Extract the (X, Y) coordinate from the center of the cell holding the provided text.  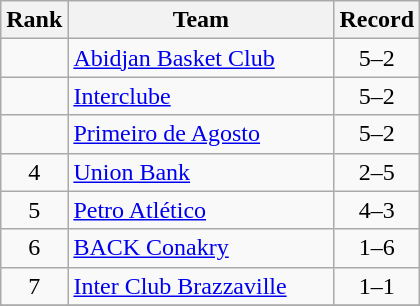
Union Bank (201, 172)
5 (34, 210)
7 (34, 286)
2–5 (377, 172)
4 (34, 172)
Team (201, 20)
Interclube (201, 96)
1–1 (377, 286)
Record (377, 20)
Primeiro de Agosto (201, 134)
6 (34, 248)
Inter Club Brazzaville (201, 286)
Petro Atlético (201, 210)
Abidjan Basket Club (201, 58)
1–6 (377, 248)
4–3 (377, 210)
Rank (34, 20)
BACK Conakry (201, 248)
